Locate the cell with the specified text and output its [x, y] center coordinate. 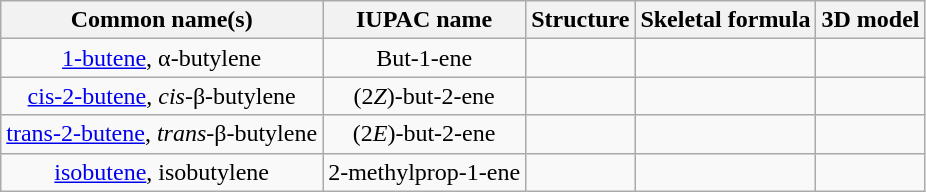
3D model [870, 20]
IUPAC name [424, 20]
(2Z)-but-2-ene [424, 96]
isobutene, isobutylene [162, 172]
(2E)-but-2-ene [424, 134]
trans-2-butene, trans-β-butylene [162, 134]
2-methylprop-1-ene [424, 172]
1-butene, α-butylene [162, 58]
Structure [580, 20]
cis-2-butene, cis-β-butylene [162, 96]
Common name(s) [162, 20]
Skeletal formula [726, 20]
But-1-ene [424, 58]
